Pinpoint the cell where the given text exists, returning its [X, Y] midpoint coordinate. 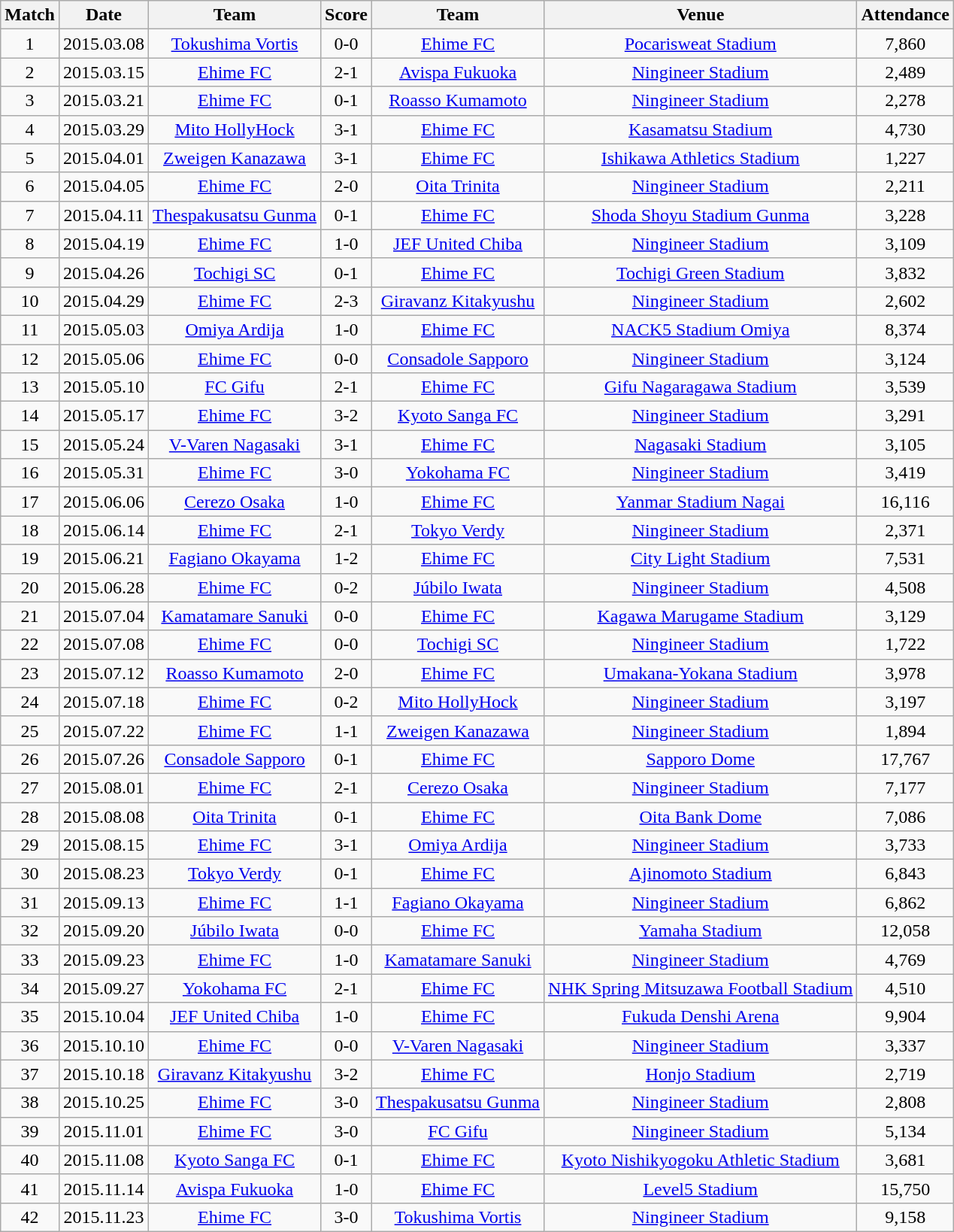
2015.07.08 [104, 645]
3,337 [905, 1045]
15 [30, 445]
4,508 [905, 587]
39 [30, 1131]
4,510 [905, 988]
1-2 [347, 559]
2015.09.23 [104, 960]
2015.04.05 [104, 187]
2 [30, 72]
31 [30, 903]
Tochigi Green Stadium [701, 272]
4,769 [905, 960]
3,129 [905, 616]
City Light Stadium [701, 559]
2015.10.18 [104, 1074]
2015.08.15 [104, 845]
2015.06.28 [104, 587]
12 [30, 359]
6,843 [905, 874]
16 [30, 473]
2015.05.17 [104, 416]
1,227 [905, 158]
40 [30, 1160]
Ishikawa Athletics Stadium [701, 158]
37 [30, 1074]
6 [30, 187]
Match [30, 15]
2,808 [905, 1103]
34 [30, 988]
2015.07.22 [104, 730]
27 [30, 787]
19 [30, 559]
2015.04.19 [104, 244]
2-3 [347, 301]
3,978 [905, 673]
1 [30, 44]
Kasamatsu Stadium [701, 129]
2015.06.14 [104, 530]
2015.03.15 [104, 72]
Nagasaki Stadium [701, 445]
2015.07.04 [104, 616]
24 [30, 702]
1,722 [905, 645]
Score [347, 15]
42 [30, 1217]
2015.07.18 [104, 702]
2015.10.04 [104, 1017]
2015.10.25 [104, 1103]
Kyoto Nishikyogoku Athletic Stadium [701, 1160]
Pocarisweat Stadium [701, 44]
2015.04.26 [104, 272]
Level5 Stadium [701, 1188]
3,291 [905, 416]
Kagawa Marugame Stadium [701, 616]
1,894 [905, 730]
2015.06.21 [104, 559]
11 [30, 329]
4 [30, 129]
8 [30, 244]
3,109 [905, 244]
2015.09.27 [104, 988]
Fukuda Denshi Arena [701, 1017]
5 [30, 158]
28 [30, 816]
2015.03.29 [104, 129]
Yamaha Stadium [701, 931]
25 [30, 730]
2015.04.29 [104, 301]
9,904 [905, 1017]
7,860 [905, 44]
3,228 [905, 215]
18 [30, 530]
2015.07.12 [104, 673]
2015.06.06 [104, 502]
2015.07.26 [104, 759]
9 [30, 272]
3,124 [905, 359]
29 [30, 845]
2015.03.08 [104, 44]
2015.10.10 [104, 1045]
7 [30, 215]
NACK5 Stadium Omiya [701, 329]
Yanmar Stadium Nagai [701, 502]
5,134 [905, 1131]
22 [30, 645]
7,086 [905, 816]
2015.11.01 [104, 1131]
30 [30, 874]
Shoda Shoyu Stadium Gunma [701, 215]
7,177 [905, 787]
Date [104, 15]
3 [30, 101]
41 [30, 1188]
8,374 [905, 329]
2,602 [905, 301]
Honjo Stadium [701, 1074]
3,197 [905, 702]
NHK Spring Mitsuzawa Football Stadium [701, 988]
2015.05.31 [104, 473]
2,719 [905, 1074]
3,681 [905, 1160]
15,750 [905, 1188]
2015.11.08 [104, 1160]
Oita Bank Dome [701, 816]
2015.08.23 [104, 874]
Gifu Nagaragawa Stadium [701, 387]
38 [30, 1103]
2,211 [905, 187]
17,767 [905, 759]
3,832 [905, 272]
20 [30, 587]
4,730 [905, 129]
26 [30, 759]
7,531 [905, 559]
2015.04.11 [104, 215]
23 [30, 673]
2015.03.21 [104, 101]
3,539 [905, 387]
3,733 [905, 845]
21 [30, 616]
10 [30, 301]
3,419 [905, 473]
2015.08.01 [104, 787]
2015.05.03 [104, 329]
33 [30, 960]
Umakana-Yokana Stadium [701, 673]
2,489 [905, 72]
2,278 [905, 101]
35 [30, 1017]
2,371 [905, 530]
6,862 [905, 903]
14 [30, 416]
3,105 [905, 445]
Ajinomoto Stadium [701, 874]
13 [30, 387]
2015.05.10 [104, 387]
Sapporo Dome [701, 759]
2015.04.01 [104, 158]
12,058 [905, 931]
2015.11.14 [104, 1188]
Venue [701, 15]
32 [30, 931]
2015.11.23 [104, 1217]
2015.05.06 [104, 359]
2015.09.13 [104, 903]
2015.05.24 [104, 445]
2015.08.08 [104, 816]
2015.09.20 [104, 931]
17 [30, 502]
Attendance [905, 15]
16,116 [905, 502]
36 [30, 1045]
9,158 [905, 1217]
